From the cell containing the given text, extract its center point as (x, y) coordinate. 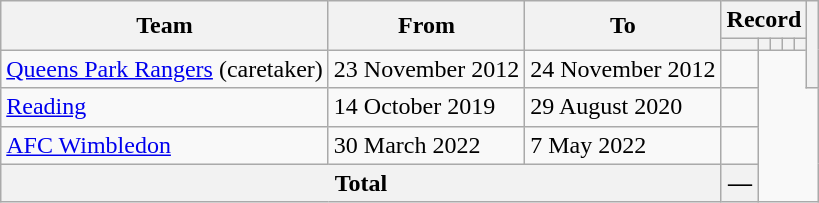
7 May 2022 (623, 145)
Reading (165, 107)
23 November 2012 (426, 69)
14 October 2019 (426, 107)
To (623, 26)
Team (165, 26)
24 November 2012 (623, 69)
Total (361, 183)
AFC Wimbledon (165, 145)
Queens Park Rangers (caretaker) (165, 69)
29 August 2020 (623, 107)
30 March 2022 (426, 145)
From (426, 26)
— (740, 183)
Record (764, 20)
